Return (x, y) of the center of cell containing provided text 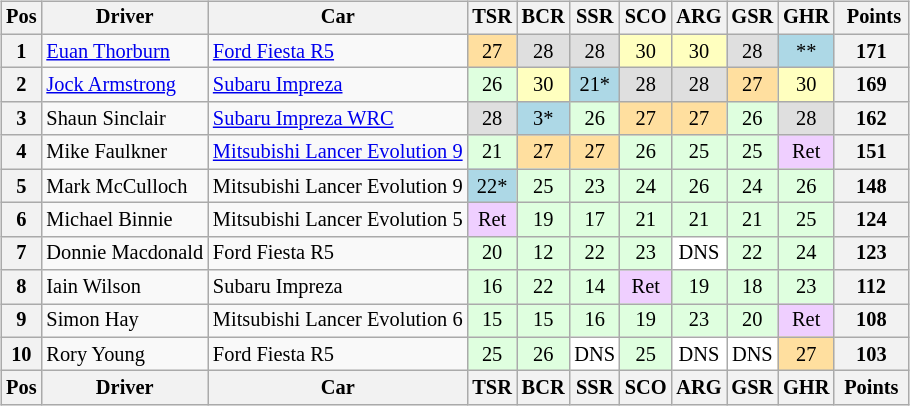
148 (871, 186)
Mitsubishi Lancer Evolution 5 (338, 220)
17 (594, 220)
7 (21, 253)
1 (21, 51)
22* (492, 186)
Jock Armstrong (124, 85)
Michael Binnie (124, 220)
3* (544, 119)
Simon Hay (124, 321)
Rory Young (124, 354)
5 (21, 186)
8 (21, 287)
151 (871, 152)
9 (21, 321)
Mitsubishi Lancer Evolution 6 (338, 321)
2 (21, 85)
Mark McCulloch (124, 186)
103 (871, 354)
171 (871, 51)
12 (544, 253)
123 (871, 253)
** (806, 51)
Iain Wilson (124, 287)
112 (871, 287)
108 (871, 321)
Donnie Macdonald (124, 253)
4 (21, 152)
14 (594, 287)
21* (594, 85)
162 (871, 119)
6 (21, 220)
Mike Faulkner (124, 152)
3 (21, 119)
Euan Thorburn (124, 51)
169 (871, 85)
124 (871, 220)
10 (21, 354)
Shaun Sinclair (124, 119)
18 (753, 287)
Subaru Impreza WRC (338, 119)
